Pinpoint the cell where the given text exists, returning its [x, y] midpoint coordinate. 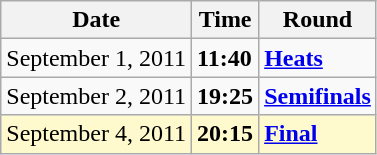
Heats [318, 58]
20:15 [226, 134]
19:25 [226, 96]
11:40 [226, 58]
September 4, 2011 [96, 134]
Semifinals [318, 96]
September 1, 2011 [96, 58]
Final [318, 134]
September 2, 2011 [96, 96]
Round [318, 20]
Time [226, 20]
Date [96, 20]
